Pinpoint the cell where the given text exists, returning its (x, y) midpoint coordinate. 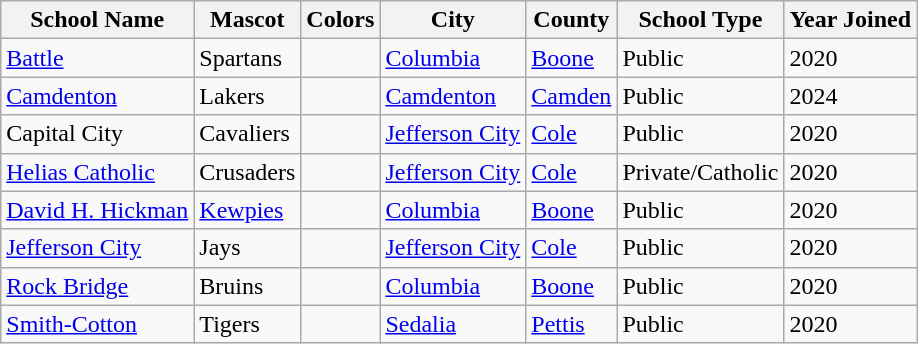
School Type (700, 20)
Bruins (248, 286)
Lakers (248, 96)
School Name (98, 20)
Camden (572, 96)
Smith-Cotton (98, 324)
City (453, 20)
Kewpies (248, 210)
Tigers (248, 324)
Capital City (98, 134)
Crusaders (248, 172)
2024 (850, 96)
Sedalia (453, 324)
Colors (340, 20)
County (572, 20)
Jays (248, 248)
Cavaliers (248, 134)
Pettis (572, 324)
Private/Catholic (700, 172)
Mascot (248, 20)
David H. Hickman (98, 210)
Rock Bridge (98, 286)
Year Joined (850, 20)
Battle (98, 58)
Spartans (248, 58)
Helias Catholic (98, 172)
